Output the [X, Y] coordinate of the center of the cell containing the given text.  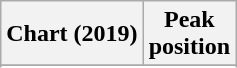
Peakposition [189, 34]
Chart (2019) [72, 34]
